Scan for the cell matching the given text and deliver its (X, Y) coordinate at center. 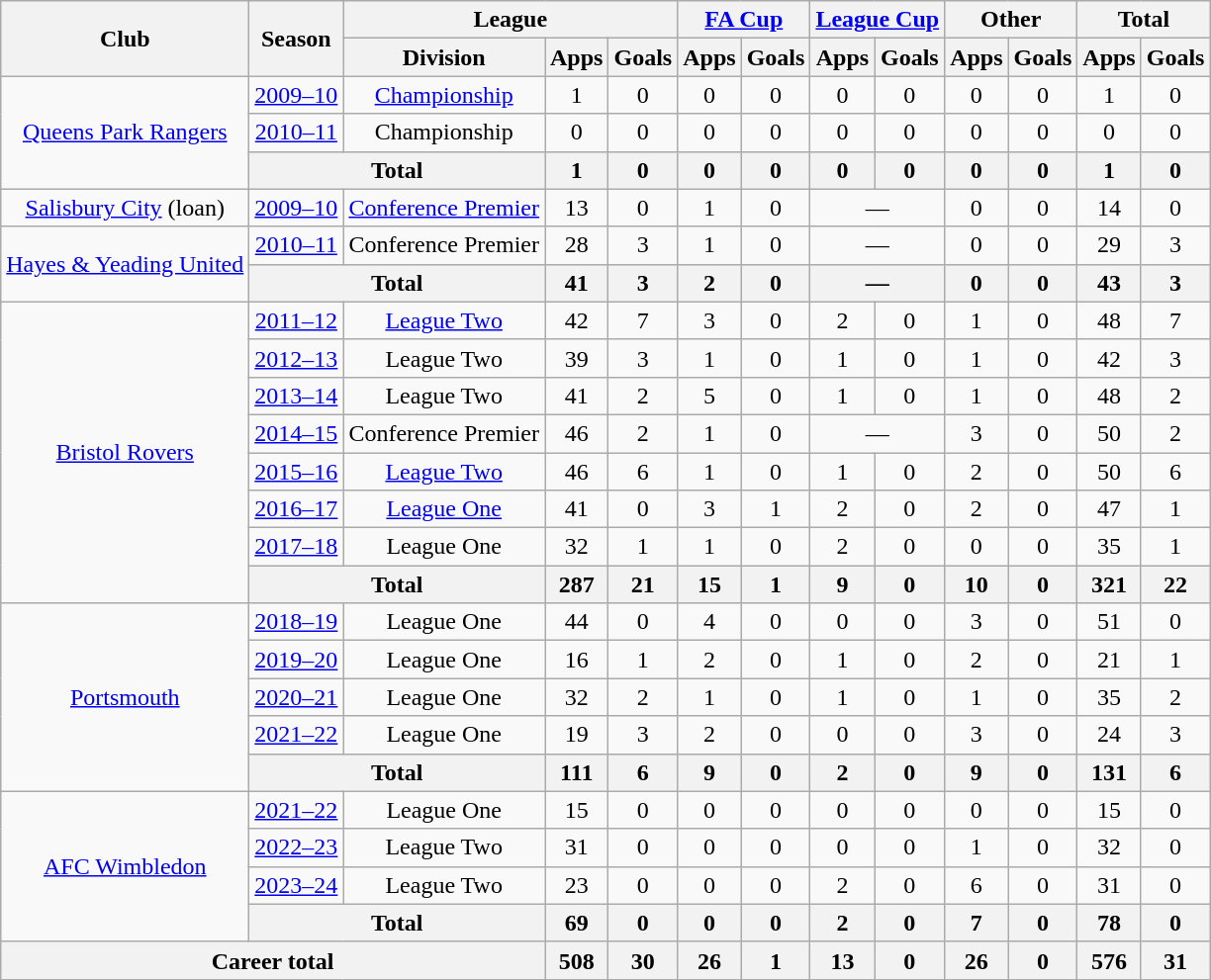
Season (297, 39)
39 (576, 358)
2014–15 (297, 433)
2015–16 (297, 472)
4 (709, 622)
111 (576, 772)
23 (576, 885)
Career total (273, 960)
29 (1109, 245)
2020–21 (297, 697)
League (511, 20)
24 (1109, 735)
22 (1175, 584)
51 (1109, 622)
5 (709, 396)
2023–24 (297, 885)
2012–13 (297, 358)
Bristol Rovers (125, 452)
10 (977, 584)
131 (1109, 772)
14 (1109, 208)
Other (1011, 20)
47 (1109, 509)
Portsmouth (125, 697)
2019–20 (297, 660)
Queens Park Rangers (125, 133)
League Cup (878, 20)
Club (125, 39)
576 (1109, 960)
Division (444, 57)
2018–19 (297, 622)
78 (1109, 923)
287 (576, 584)
2022–23 (297, 847)
2016–17 (297, 509)
44 (576, 622)
Salisbury City (loan) (125, 208)
30 (643, 960)
28 (576, 245)
69 (576, 923)
321 (1109, 584)
16 (576, 660)
AFC Wimbledon (125, 866)
Hayes & Yeading United (125, 264)
508 (576, 960)
43 (1109, 283)
19 (576, 735)
2013–14 (297, 396)
2011–12 (297, 320)
FA Cup (744, 20)
2017–18 (297, 547)
